Find where the given text appears and provide that cell's center as (x, y) coordinate. 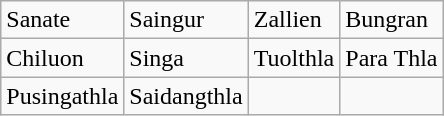
Sanate (62, 20)
Chiluon (62, 58)
Tuolthla (294, 58)
Bungran (392, 20)
Singa (186, 58)
Para Thla (392, 58)
Zallien (294, 20)
Saidangthla (186, 96)
Saingur (186, 20)
Pusingathla (62, 96)
